From the cell containing the given text, extract its center point as [x, y] coordinate. 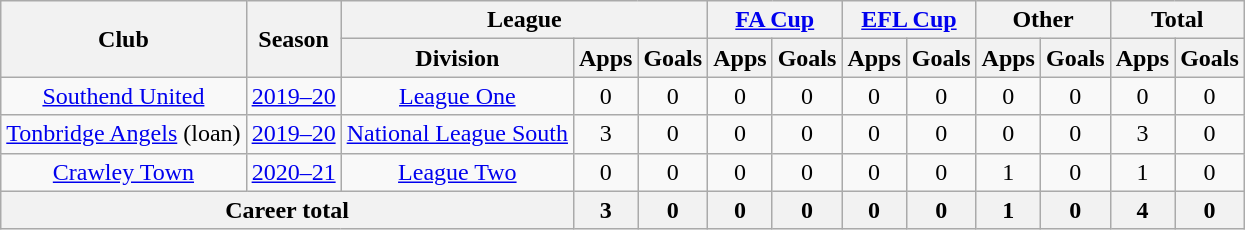
Tonbridge Angels (loan) [124, 134]
FA Cup [775, 20]
EFL Cup [909, 20]
Crawley Town [124, 172]
League Two [457, 172]
Club [124, 39]
Season [294, 39]
Southend United [124, 96]
National League South [457, 134]
4 [1142, 210]
Other [1043, 20]
Division [457, 58]
2020–21 [294, 172]
Total [1177, 20]
League [524, 20]
Career total [288, 210]
League One [457, 96]
